Scan for the cell matching the given text and deliver its [x, y] coordinate at center. 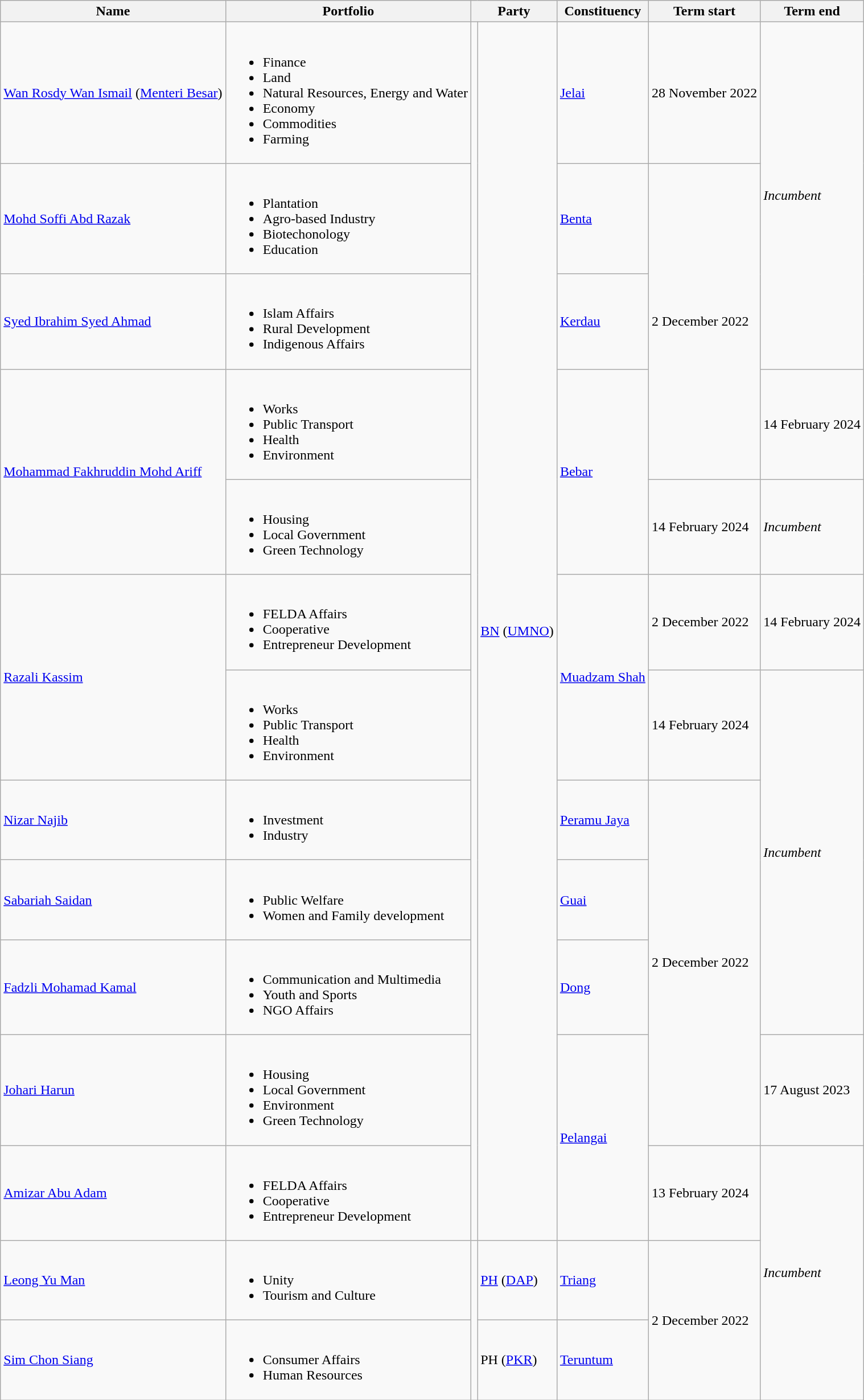
Communication and MultimediaYouth and SportsNGO Affairs [348, 987]
Teruntum [602, 1360]
Triang [602, 1280]
Constituency [602, 11]
Johari Harun [113, 1090]
Kerdau [602, 321]
HousingLocal GovernmentEnvironmentGreen Technology [348, 1090]
Amizar Abu Adam [113, 1193]
Fadzli Mohamad Kamal [113, 987]
Muadzam Shah [602, 678]
Peramu Jaya [602, 820]
Guai [602, 900]
Term start [704, 11]
PlantationAgro-based IndustryBiotechonologyEducation [348, 219]
Portfolio [348, 11]
Syed Ibrahim Syed Ahmad [113, 321]
Pelangai [602, 1138]
Term end [812, 11]
Razali Kassim [113, 678]
13 February 2024 [704, 1193]
Sabariah Saidan [113, 900]
Leong Yu Man [113, 1280]
FinanceLandNatural Resources, Energy and WaterEconomyCommoditiesFarming [348, 93]
Islam AffairsRural DevelopmentIndigenous Affairs [348, 321]
PH (PKR) [517, 1360]
UnityTourism and Culture [348, 1280]
Consumer AffairsHuman Resources [348, 1360]
17 August 2023 [812, 1090]
Dong [602, 987]
28 November 2022 [704, 93]
InvestmentIndustry [348, 820]
Sim Chon Siang [113, 1360]
Wan Rosdy Wan Ismail (Menteri Besar) [113, 93]
Benta [602, 219]
Mohammad Fakhruddin Mohd Ariff [113, 471]
Nizar Najib [113, 820]
Name [113, 11]
BN (UMNO) [517, 631]
PH (DAP) [517, 1280]
Public WelfareWomen and Family development [348, 900]
Party [515, 11]
HousingLocal GovernmentGreen Technology [348, 527]
Jelai [602, 93]
Bebar [602, 471]
Mohd Soffi Abd Razak [113, 219]
